Provide the (X, Y) coordinate of the cell's center where the given text is located.  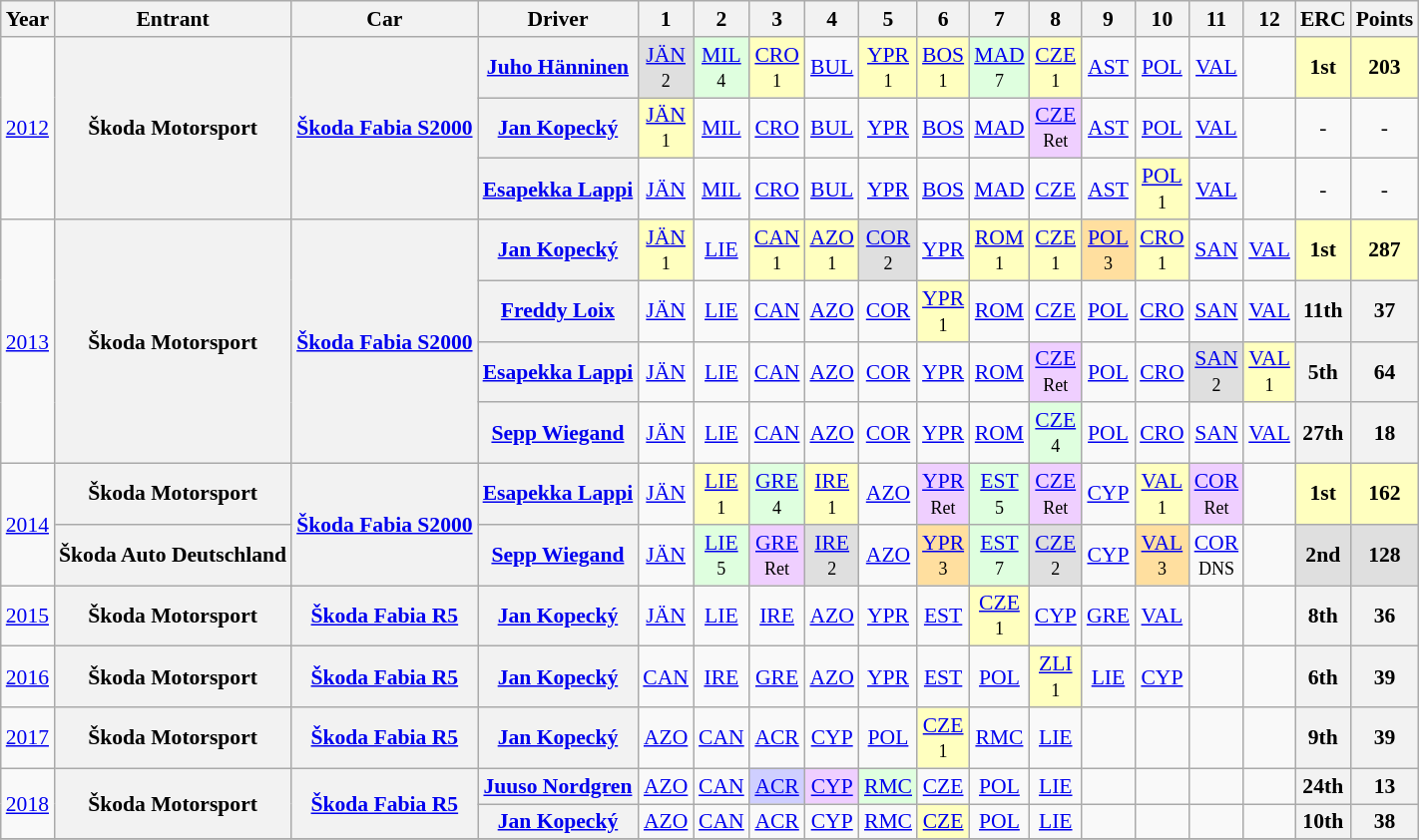
4 (831, 19)
Driver (559, 19)
YPR3 (943, 555)
10 (1162, 19)
2012 (28, 128)
EST5 (1000, 495)
2016 (28, 676)
Škoda Auto Deutschland (173, 555)
2015 (28, 617)
Freddy Loix (559, 311)
GRERet (777, 555)
128 (1385, 555)
6 (943, 19)
37 (1385, 311)
YPRRet (943, 495)
BOS1 (943, 68)
ZLI1 (1056, 676)
1 (666, 19)
10th (1323, 822)
CORRet (1217, 495)
LIE1 (721, 495)
AZO1 (831, 249)
VAL3 (1162, 555)
MIL4 (721, 68)
13 (1385, 786)
2018 (28, 804)
203 (1385, 68)
11 (1217, 19)
287 (1385, 249)
CZE4 (1056, 433)
12 (1269, 19)
6th (1323, 676)
CORDNS (1217, 555)
9th (1323, 738)
7 (1000, 19)
Year (28, 19)
27th (1323, 433)
ROM1 (1000, 249)
24th (1323, 786)
JÄN2 (666, 68)
2nd (1323, 555)
9 (1108, 19)
LIE5 (721, 555)
5 (888, 19)
SAN2 (1217, 371)
MAD7 (1000, 68)
36 (1385, 617)
38 (1385, 822)
Entrant (173, 19)
COR2 (888, 249)
2017 (28, 738)
CZE2 (1056, 555)
Points (1385, 19)
64 (1385, 371)
8th (1323, 617)
2 (721, 19)
11th (1323, 311)
Juuso Nordgren (559, 786)
IRE1 (831, 495)
IRE2 (831, 555)
2014 (28, 525)
3 (777, 19)
8 (1056, 19)
162 (1385, 495)
18 (1385, 433)
GRE4 (777, 495)
5th (1323, 371)
EST7 (1000, 555)
Car (384, 19)
CAN1 (777, 249)
Juho Hänninen (559, 68)
POL1 (1162, 190)
2013 (28, 341)
POL3 (1108, 249)
ERC (1323, 19)
